Detect which cell encompasses the target text, then output its [X, Y] center coordinate. 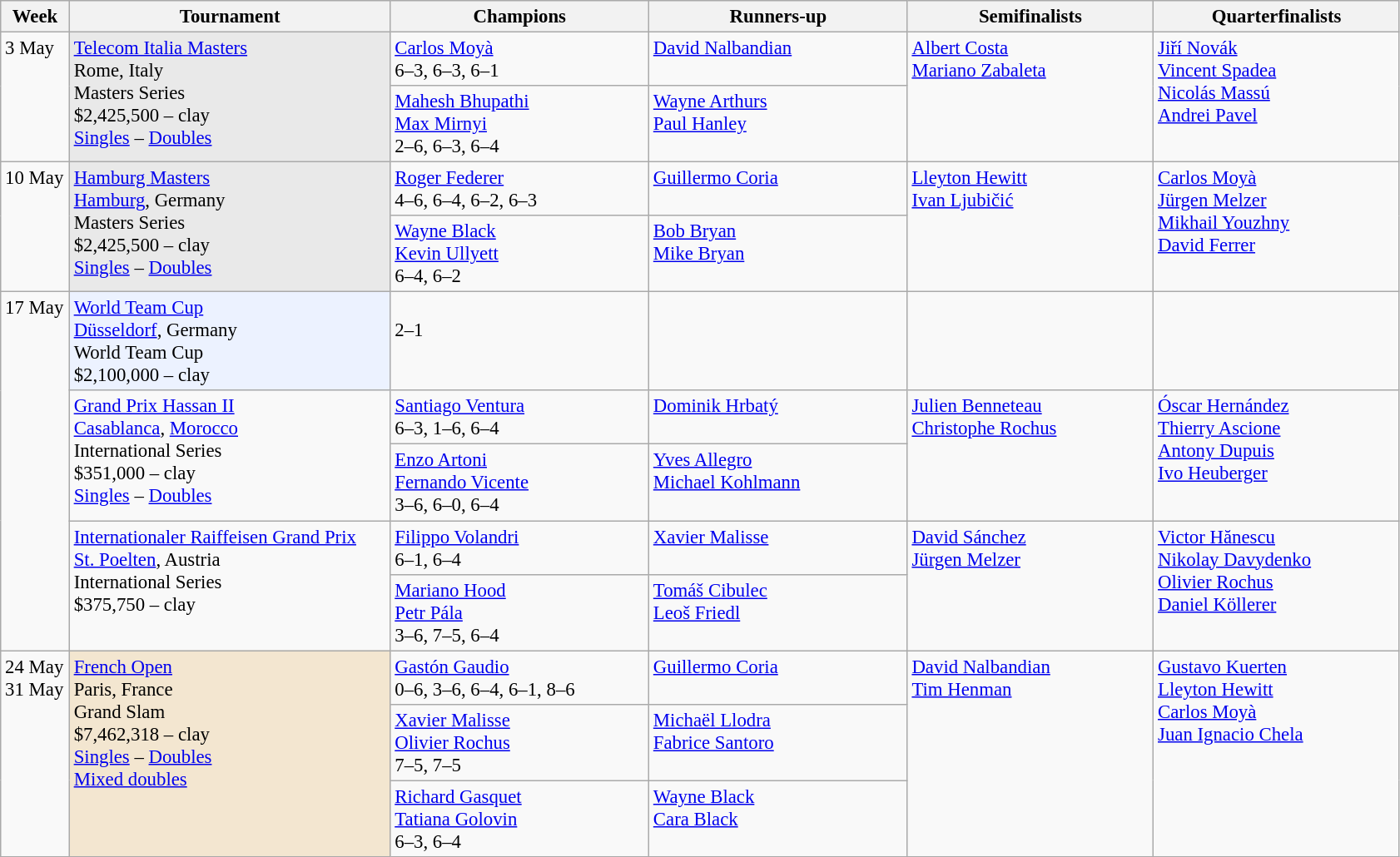
Dominik Hrbatý [779, 418]
Wayne Arthurs Paul Hanley [779, 124]
Filippo Volandri 6–1, 6–4 [519, 547]
David Sánchez Jürgen Melzer [1030, 586]
Carlos Moyà 6–3, 6–3, 6–1 [519, 60]
Mahesh Bhupathi Max Mirnyi 2–6, 6–3, 6–4 [519, 124]
French Open Paris, FranceGrand Slam$7,462,318 – clay Singles – Doubles Mixed doubles [230, 754]
17 May [35, 471]
Tournament [230, 17]
Julien Benneteau Christophe Rochus [1030, 456]
Victor Hănescu Nikolay Davydenko Olivier Rochus Daniel Köllerer [1277, 586]
Tomáš Cibulec Leoš Friedl [779, 612]
Enzo Artoni Fernando Vicente 3–6, 6–0, 6–4 [519, 483]
Wayne Black Cara Black [779, 819]
Michaël Llodra Fabrice Santoro [779, 742]
10 May [35, 227]
Jiří Novák Vincent Spadea Nicolás Massú Andrei Pavel [1277, 97]
Lleyton Hewitt Ivan Ljubičić [1030, 227]
Week [35, 17]
24 May31 May [35, 754]
Óscar Hernández Thierry Ascione Antony Dupuis Ivo Heuberger [1277, 456]
Carlos Moyà Jürgen Melzer Mikhail Youzhny David Ferrer [1277, 227]
Gustavo Kuerten Lleyton Hewitt Carlos Moyà Juan Ignacio Chela [1277, 754]
Xavier Malisse [779, 547]
3 May [35, 97]
Semifinalists [1030, 17]
Roger Federer 4–6, 6–4, 6–2, 6–3 [519, 190]
Telecom Italia Masters Rome, ItalyMasters Series$2,425,500 – clay Singles – Doubles [230, 97]
Santiago Ventura 6–3, 1–6, 6–4 [519, 418]
Albert Costa Mariano Zabaleta [1030, 97]
David Nalbandian Tim Henman [1030, 754]
Grand Prix Hassan II Casablanca, MoroccoInternational Series$351,000 – clay Singles – Doubles [230, 456]
Quarterfinalists [1277, 17]
Yves Allegro Michael Kohlmann [779, 483]
Xavier Malisse Olivier Rochus7–5, 7–5 [519, 742]
Hamburg Masters Hamburg, GermanyMasters Series$2,425,500 – clay Singles – Doubles [230, 227]
David Nalbandian [779, 60]
Richard Gasquet Tatiana Golovin6–3, 6–4 [519, 819]
World Team Cup Düsseldorf, GermanyWorld Team Cup$2,100,000 – clay [230, 341]
Mariano Hood Petr Pála 3–6, 7–5, 6–4 [519, 612]
Champions [519, 17]
Internationaler Raiffeisen Grand Prix St. Poelten, AustriaInternational Series$375,750 – clay [230, 586]
Bob Bryan Mike Bryan [779, 254]
Wayne Black Kevin Ullyett 6–4, 6–2 [519, 254]
2–1 [519, 341]
Runners-up [779, 17]
Gastón Gaudio0–6, 3–6, 6–4, 6–1, 8–6 [519, 677]
